Capture the cell that displays the provided text and extract its (X, Y) central coordinate. 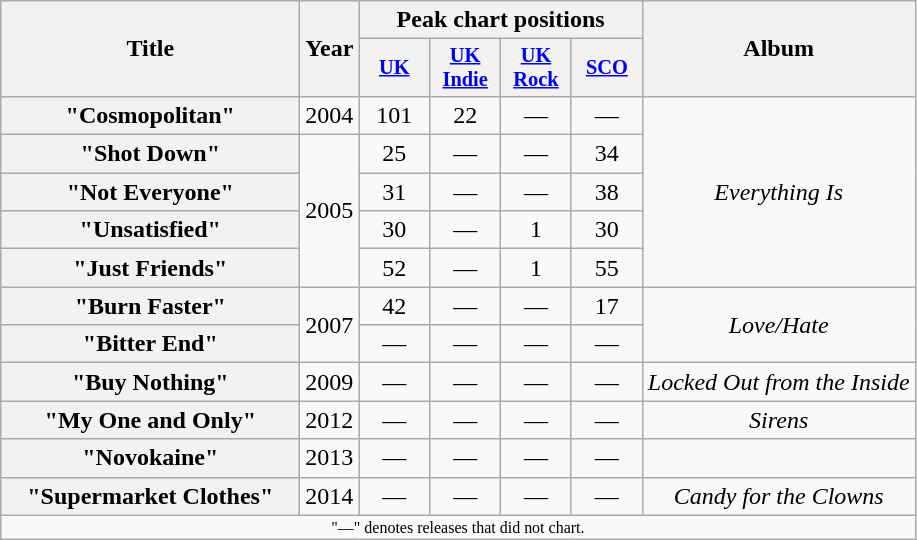
31 (394, 192)
"Not Everyone" (150, 192)
"My One and Only" (150, 420)
2013 (330, 458)
Locked Out from the Inside (778, 382)
"Bitter End" (150, 344)
"Buy Nothing" (150, 382)
"—" denotes releases that did not chart. (458, 527)
SCO (606, 68)
Candy for the Clowns (778, 496)
17 (606, 306)
22 (466, 115)
"Novokaine" (150, 458)
"Shot Down" (150, 154)
2014 (330, 496)
Peak chart positions (500, 20)
42 (394, 306)
"Cosmopolitan" (150, 115)
2009 (330, 382)
52 (394, 268)
2007 (330, 325)
UKRock (536, 68)
"Unsatisfied" (150, 230)
Love/Hate (778, 325)
55 (606, 268)
Everything Is (778, 191)
"Burn Faster" (150, 306)
101 (394, 115)
2005 (330, 211)
UK (394, 68)
"Supermarket Clothes" (150, 496)
Album (778, 49)
38 (606, 192)
2004 (330, 115)
Year (330, 49)
UKIndie (466, 68)
34 (606, 154)
Sirens (778, 420)
25 (394, 154)
2012 (330, 420)
Title (150, 49)
"Just Friends" (150, 268)
